Return (x, y) of the center of cell containing provided text 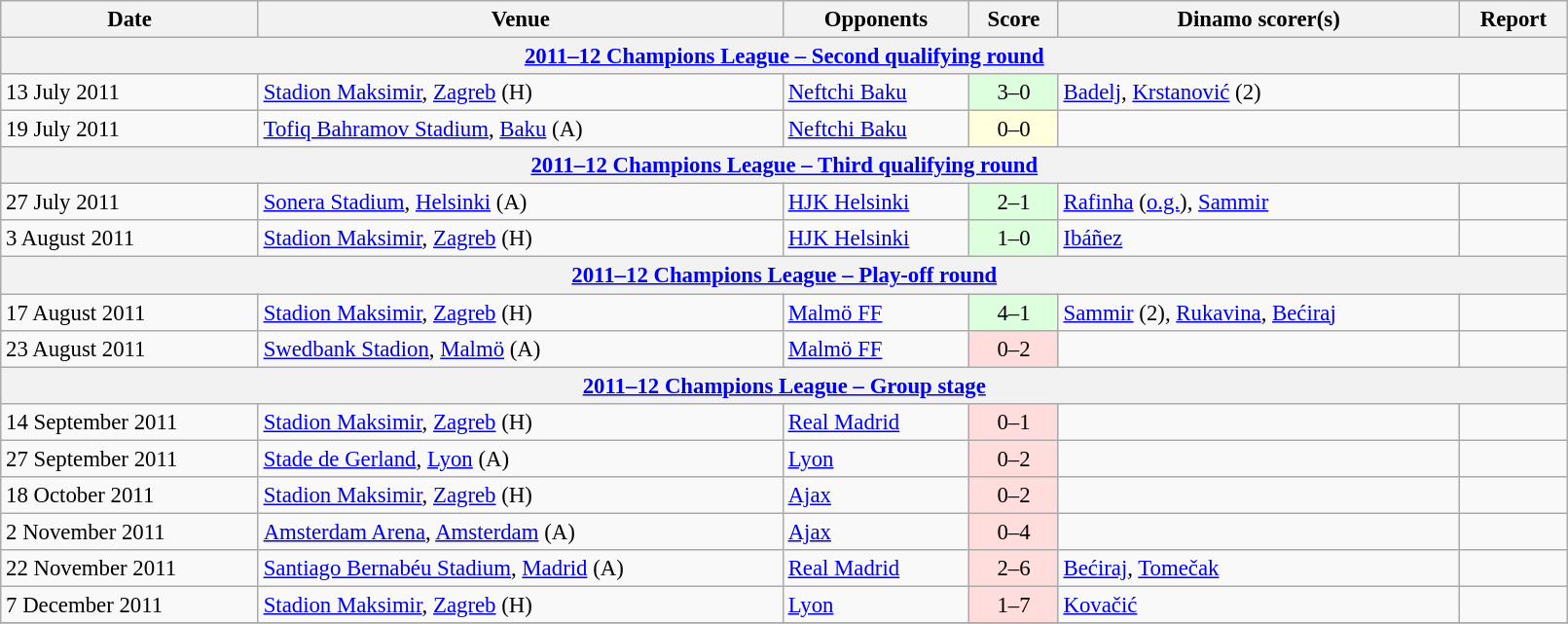
2011–12 Champions League – Play-off round (784, 275)
Ibáñez (1258, 239)
0–0 (1014, 129)
17 August 2011 (130, 312)
1–7 (1014, 605)
Report (1513, 19)
4–1 (1014, 312)
2011–12 Champions League – Second qualifying round (784, 56)
Sonera Stadium, Helsinki (A) (520, 202)
Date (130, 19)
14 September 2011 (130, 422)
0–1 (1014, 422)
Swedbank Stadion, Malmö (A) (520, 349)
Stade de Gerland, Lyon (A) (520, 459)
2–6 (1014, 569)
Amsterdam Arena, Amsterdam (A) (520, 532)
0–4 (1014, 532)
3 August 2011 (130, 239)
27 July 2011 (130, 202)
19 July 2011 (130, 129)
Score (1014, 19)
3–0 (1014, 92)
Kovačić (1258, 605)
Opponents (876, 19)
2–1 (1014, 202)
Rafinha (o.g.), Sammir (1258, 202)
22 November 2011 (130, 569)
Sammir (2), Rukavina, Bećiraj (1258, 312)
2 November 2011 (130, 532)
18 October 2011 (130, 496)
23 August 2011 (130, 349)
2011–12 Champions League – Third qualifying round (784, 165)
Tofiq Bahramov Stadium, Baku (A) (520, 129)
Venue (520, 19)
Santiago Bernabéu Stadium, Madrid (A) (520, 569)
Badelj, Krstanović (2) (1258, 92)
Bećiraj, Tomečak (1258, 569)
27 September 2011 (130, 459)
1–0 (1014, 239)
2011–12 Champions League – Group stage (784, 385)
7 December 2011 (130, 605)
13 July 2011 (130, 92)
Dinamo scorer(s) (1258, 19)
